Detect which cell encompasses the target text, then output its (X, Y) center coordinate. 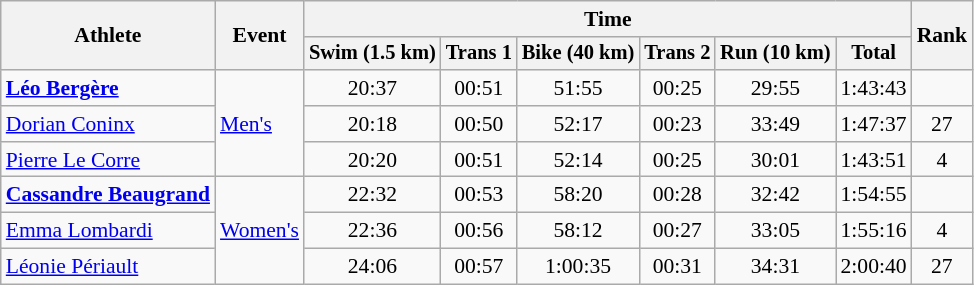
00:23 (677, 124)
20:37 (372, 88)
22:36 (372, 231)
51:55 (578, 88)
00:28 (677, 195)
33:05 (775, 231)
20:20 (372, 160)
1:55:16 (874, 231)
Léonie Périault (108, 267)
2:00:40 (874, 267)
Rank (942, 36)
24:06 (372, 267)
1:54:55 (874, 195)
Athlete (108, 36)
1:43:43 (874, 88)
00:53 (479, 195)
00:50 (479, 124)
34:31 (775, 267)
33:49 (775, 124)
Emma Lombardi (108, 231)
Trans 2 (677, 54)
Bike (40 km) (578, 54)
Event (260, 36)
Time (608, 19)
Men's (260, 124)
1:47:37 (874, 124)
1:43:51 (874, 160)
22:32 (372, 195)
Pierre Le Corre (108, 160)
30:01 (775, 160)
Cassandre Beaugrand (108, 195)
00:56 (479, 231)
32:42 (775, 195)
Women's (260, 230)
20:18 (372, 124)
58:20 (578, 195)
52:17 (578, 124)
00:57 (479, 267)
Swim (1.5 km) (372, 54)
1:00:35 (578, 267)
Total (874, 54)
Dorian Coninx (108, 124)
Trans 1 (479, 54)
29:55 (775, 88)
00:27 (677, 231)
Run (10 km) (775, 54)
00:31 (677, 267)
52:14 (578, 160)
58:12 (578, 231)
Léo Bergère (108, 88)
